Identify which cell holds the provided text, then report its [X, Y] central coordinate. 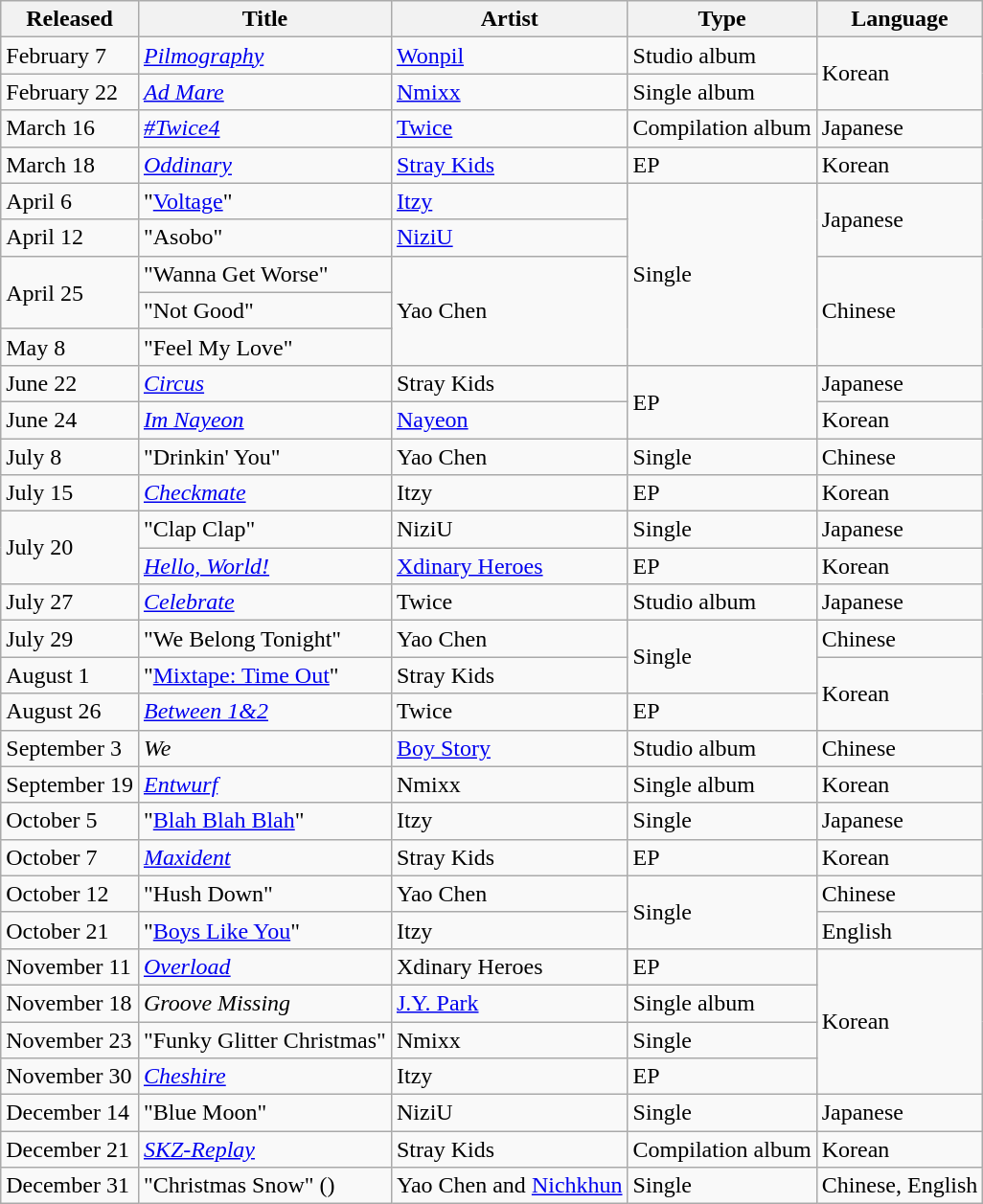
"Not Good" [264, 310]
December 14 [70, 1113]
April 6 [70, 201]
"Funky Glitter Christmas" [264, 1039]
Im Nayeon [264, 420]
Artist [510, 19]
"We Belong Tonight" [264, 639]
October 7 [70, 857]
March 16 [70, 128]
September 3 [70, 748]
"Christmas Snow" () [264, 1186]
Overload [264, 966]
"Feel My Love" [264, 347]
July 27 [70, 602]
October 5 [70, 821]
Yao Chen and Nichkhun [510, 1186]
Chinese, English [900, 1186]
August 1 [70, 675]
Wonpil [510, 56]
Circus [264, 383]
Language [900, 19]
March 18 [70, 165]
Between 1&2 [264, 712]
November 30 [70, 1077]
Ad Mare [264, 92]
November 23 [70, 1039]
June 24 [70, 420]
Nayeon [510, 420]
September 19 [70, 784]
Type [722, 19]
October 21 [70, 930]
February 7 [70, 56]
July 29 [70, 639]
"Blue Moon" [264, 1113]
April 25 [70, 292]
October 12 [70, 894]
July 20 [70, 548]
July 15 [70, 493]
Checkmate [264, 493]
Cheshire [264, 1077]
"Wanna Get Worse" [264, 274]
Maxident [264, 857]
J.Y. Park [510, 1003]
February 22 [70, 92]
Boy Story [510, 748]
May 8 [70, 347]
"Voltage" [264, 201]
April 12 [70, 238]
Celebrate [264, 602]
"Mixtape: Time Out" [264, 675]
"Asobo" [264, 238]
"Drinkin' You" [264, 457]
June 22 [70, 383]
November 18 [70, 1003]
December 21 [70, 1149]
Hello, World! [264, 566]
Groove Missing [264, 1003]
"Hush Down" [264, 894]
We [264, 748]
#Twice4 [264, 128]
"Clap Clap" [264, 530]
Released [70, 19]
SKZ-Replay [264, 1149]
Title [264, 19]
English [900, 930]
Pilmography [264, 56]
Oddinary [264, 165]
November 11 [70, 966]
"Boys Like You" [264, 930]
"Blah Blah Blah" [264, 821]
August 26 [70, 712]
July 8 [70, 457]
Entwurf [264, 784]
December 31 [70, 1186]
